Scan for the cell matching the given text and deliver its (x, y) coordinate at center. 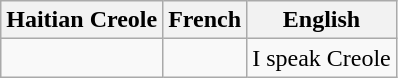
Haitian Creole (82, 20)
English (322, 20)
French (205, 20)
I speak Creole (322, 58)
